Locate the cell with the specified text and output its [x, y] center coordinate. 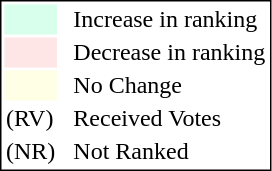
(NR) [30, 151]
(RV) [30, 119]
Increase in ranking [170, 19]
No Change [170, 85]
Received Votes [170, 119]
Not Ranked [170, 151]
Decrease in ranking [170, 53]
